Pinpoint the cell where the given text exists, returning its [X, Y] midpoint coordinate. 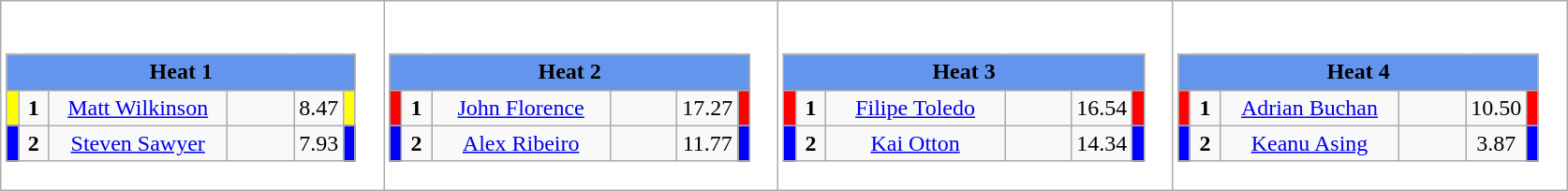
8.47 [318, 108]
Keanu Asing [1309, 143]
Heat 1 1 Matt Wilkinson 8.47 2 Steven Sawyer 7.93 [193, 95]
10.50 [1497, 108]
3.87 [1497, 143]
Kai Otton [916, 143]
Heat 2 [570, 72]
11.77 [708, 143]
Heat 1 [181, 72]
Steven Sawyer [139, 143]
Filipe Toledo [916, 108]
Heat 4 [1358, 72]
17.27 [708, 108]
7.93 [318, 143]
14.34 [1102, 143]
Alex Ribeiro [521, 143]
16.54 [1102, 108]
Heat 2 1 John Florence 17.27 2 Alex Ribeiro 11.77 [581, 95]
Heat 3 1 Filipe Toledo 16.54 2 Kai Otton 14.34 [976, 95]
Heat 3 [964, 72]
Heat 4 1 Adrian Buchan 10.50 2 Keanu Asing 3.87 [1369, 95]
Matt Wilkinson [139, 108]
John Florence [521, 108]
Adrian Buchan [1309, 108]
